Scan for the cell matching the given text and deliver its (X, Y) coordinate at center. 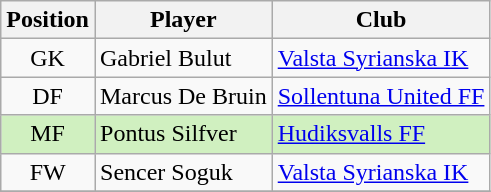
Club (381, 20)
Sollentuna United FF (381, 96)
Sencer Soguk (183, 172)
MF (48, 134)
Gabriel Bulut (183, 58)
Marcus De Bruin (183, 96)
Pontus Silfver (183, 134)
Position (48, 20)
FW (48, 172)
DF (48, 96)
Hudiksvalls FF (381, 134)
Player (183, 20)
GK (48, 58)
